Return [X, Y] of the center of cell containing provided text 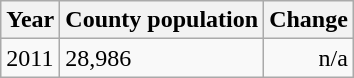
Change [309, 20]
Year [30, 20]
2011 [30, 58]
n/a [309, 58]
28,986 [162, 58]
County population [162, 20]
